Provide the (x, y) coordinate of the cell's center where the given text is located.  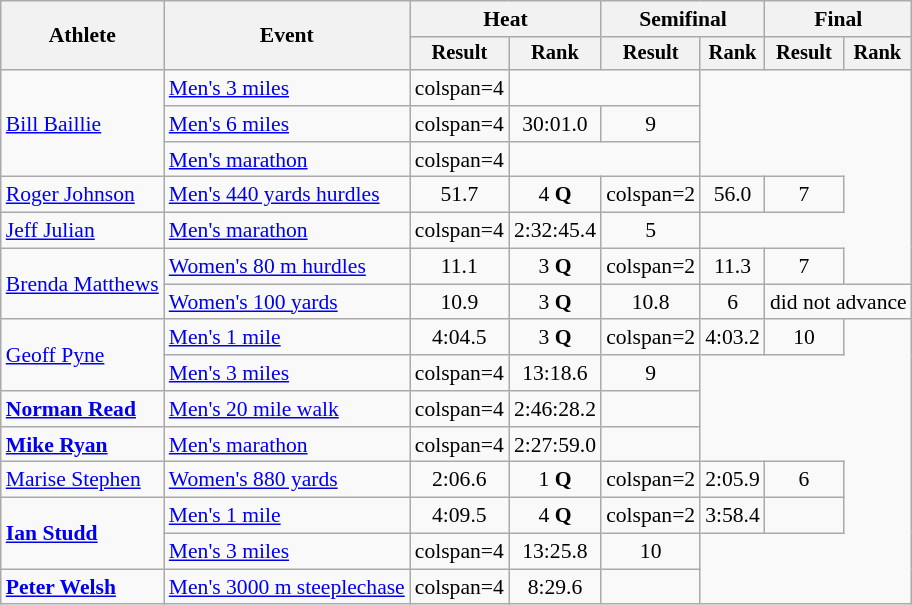
3:58.4 (732, 516)
Marise Stephen (82, 480)
4:09.5 (460, 516)
11.1 (460, 267)
5 (650, 231)
Ian Studd (82, 534)
Men's 3000 m steeplechase (287, 587)
10.8 (650, 302)
Women's 80 m hurdles (287, 267)
Geoff Pyne (82, 356)
8:29.6 (555, 587)
2:05.9 (732, 480)
Heat (506, 19)
Women's 100 yards (287, 302)
13:18.6 (555, 373)
Men's 6 miles (287, 124)
Final (838, 19)
Women's 880 yards (287, 480)
10.9 (460, 302)
56.0 (732, 195)
2:32:45.4 (555, 231)
2:06.6 (460, 480)
1 Q (555, 480)
4:04.5 (460, 338)
Mike Ryan (82, 445)
Event (287, 36)
Peter Welsh (82, 587)
Athlete (82, 36)
Jeff Julian (82, 231)
30:01.0 (555, 124)
Men's 20 mile walk (287, 409)
Norman Read (82, 409)
51.7 (460, 195)
Bill Baillie (82, 124)
Roger Johnson (82, 195)
11.3 (732, 267)
Men's 440 yards hurdles (287, 195)
Brenda Matthews (82, 284)
Semifinal (683, 19)
4:03.2 (732, 338)
13:25.8 (555, 552)
did not advance (838, 302)
2:27:59.0 (555, 445)
2:46:28.2 (555, 409)
